For the text-containing cell, return its midpoint in [x, y] coordinate format. 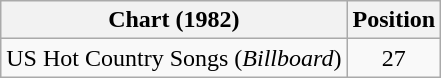
Chart (1982) [174, 20]
27 [394, 58]
Position [394, 20]
US Hot Country Songs (Billboard) [174, 58]
